From the cell containing the given text, extract its center point as (x, y) coordinate. 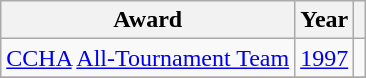
Award (148, 20)
CCHA All-Tournament Team (148, 58)
1997 (324, 58)
Year (324, 20)
